Identify which cell holds the provided text, then report its (x, y) central coordinate. 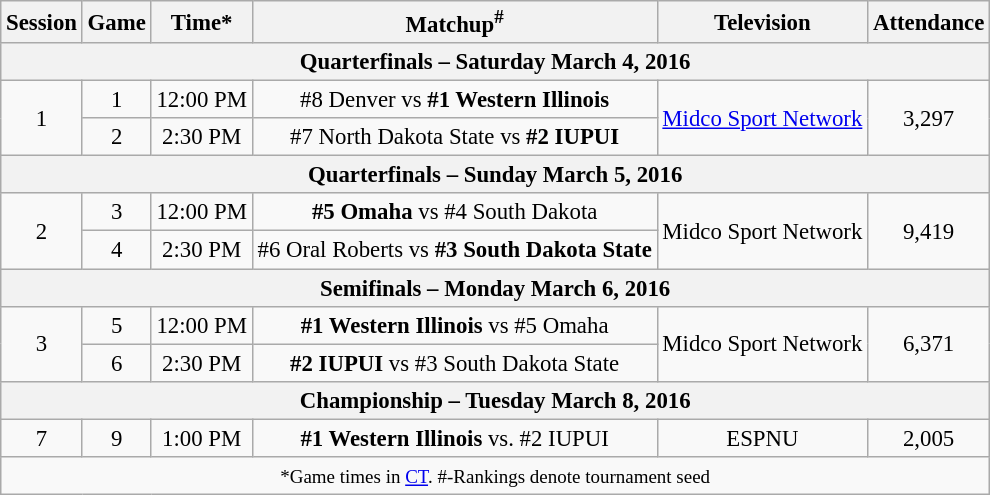
#1 Western Illinois vs. #2 IUPUI (454, 438)
Television (762, 22)
#7 North Dakota State vs #2 IUPUI (454, 137)
5 (116, 325)
7 (42, 438)
9 (116, 438)
Time* (202, 22)
Session (42, 22)
Quarterfinals – Sunday March 5, 2016 (496, 175)
2,005 (929, 438)
#8 Denver vs #1 Western Illinois (454, 100)
Quarterfinals – Saturday March 4, 2016 (496, 62)
4 (116, 250)
6,371 (929, 344)
Attendance (929, 22)
Championship – Tuesday March 8, 2016 (496, 400)
9,419 (929, 232)
6 (116, 363)
3,297 (929, 118)
#5 Omaha vs #4 South Dakota (454, 213)
#1 Western Illinois vs #5 Omaha (454, 325)
Matchup# (454, 22)
Game (116, 22)
*Game times in CT. #-Rankings denote tournament seed (496, 476)
#2 IUPUI vs #3 South Dakota State (454, 363)
1:00 PM (202, 438)
ESPNU (762, 438)
Semifinals – Monday March 6, 2016 (496, 288)
#6 Oral Roberts vs #3 South Dakota State (454, 250)
